Identify which cell holds the provided text, then report its (X, Y) central coordinate. 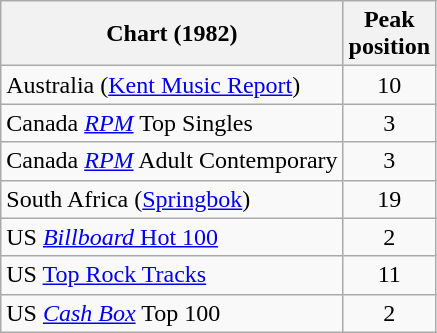
Australia (Kent Music Report) (172, 85)
Canada RPM Adult Contemporary (172, 161)
11 (389, 275)
South Africa (Springbok) (172, 199)
10 (389, 85)
US Cash Box Top 100 (172, 313)
19 (389, 199)
Canada RPM Top Singles (172, 123)
US Billboard Hot 100 (172, 237)
US Top Rock Tracks (172, 275)
Chart (1982) (172, 34)
Peakposition (389, 34)
